Output the [x, y] coordinate of the center of the cell containing the given text.  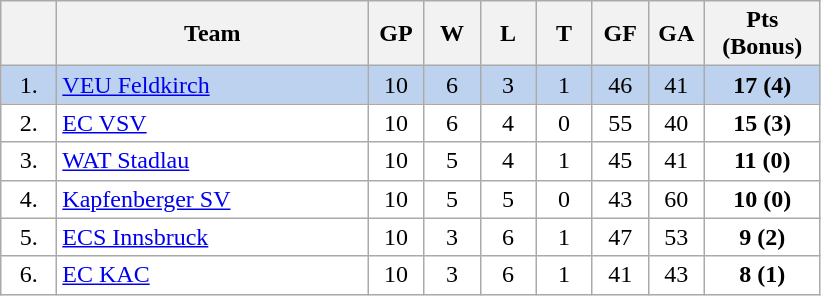
3. [29, 161]
55 [620, 123]
WAT Stadlau [212, 161]
ECS Innsbruck [212, 237]
40 [676, 123]
T [564, 34]
8 (1) [762, 275]
EC VSV [212, 123]
W [452, 34]
11 (0) [762, 161]
46 [620, 85]
60 [676, 199]
53 [676, 237]
2. [29, 123]
Team [212, 34]
GA [676, 34]
GP [396, 34]
GF [620, 34]
1. [29, 85]
5. [29, 237]
VEU Feldkirch [212, 85]
45 [620, 161]
4. [29, 199]
10 (0) [762, 199]
Kapfenberger SV [212, 199]
9 (2) [762, 237]
EC KAC [212, 275]
47 [620, 237]
L [508, 34]
17 (4) [762, 85]
6. [29, 275]
Pts (Bonus) [762, 34]
15 (3) [762, 123]
